Scan for the cell matching the given text and deliver its (X, Y) coordinate at center. 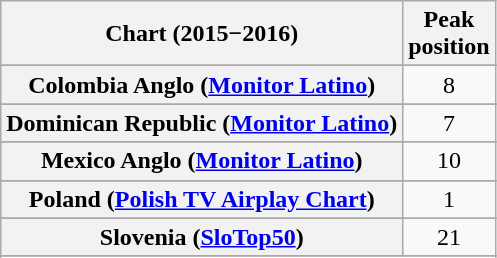
Poland (Polish TV Airplay Chart) (202, 199)
8 (449, 85)
Dominican Republic (Monitor Latino) (202, 123)
7 (449, 123)
Mexico Anglo (Monitor Latino) (202, 161)
1 (449, 199)
10 (449, 161)
Colombia Anglo (Monitor Latino) (202, 85)
Slovenia (SloTop50) (202, 237)
21 (449, 237)
Peakposition (449, 34)
Chart (2015−2016) (202, 34)
